Search for the cell housing the specified text and yield its [X, Y] center coordinate. 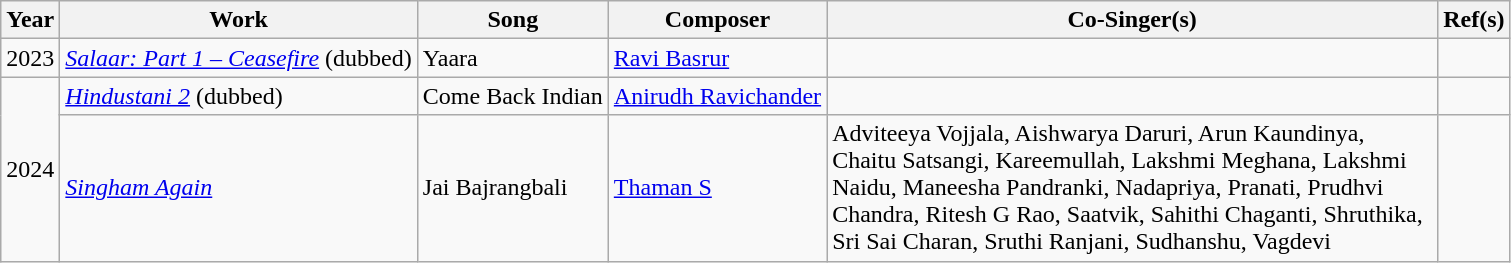
Yaara [512, 58]
Hindustani 2 (dubbed) [238, 96]
2024 [30, 169]
Ref(s) [1474, 20]
Song [512, 20]
Jai Bajrangbali [512, 188]
Come Back Indian [512, 96]
Salaar: Part 1 – Ceasefire (dubbed) [238, 58]
Co-Singer(s) [1132, 20]
Work [238, 20]
Thaman S [717, 188]
Anirudh Ravichander [717, 96]
Composer [717, 20]
2023 [30, 58]
Year [30, 20]
Singham Again [238, 188]
Ravi Basrur [717, 58]
